Capture the cell that displays the provided text and extract its (x, y) central coordinate. 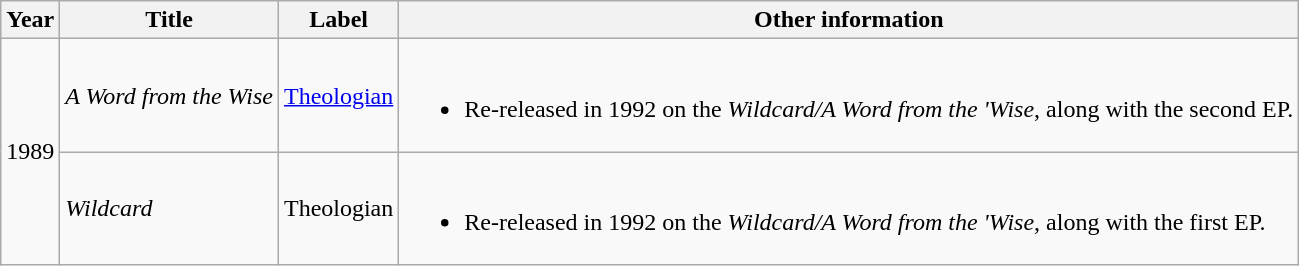
Re-released in 1992 on the Wildcard/A Word from the 'Wise, along with the first EP. (849, 208)
1989 (30, 152)
Re-released in 1992 on the Wildcard/A Word from the 'Wise, along with the second EP. (849, 96)
Wildcard (170, 208)
Label (338, 20)
A Word from the Wise (170, 96)
Title (170, 20)
Year (30, 20)
Other information (849, 20)
